Extract the [X, Y] coordinate from the center of the cell holding the provided text.  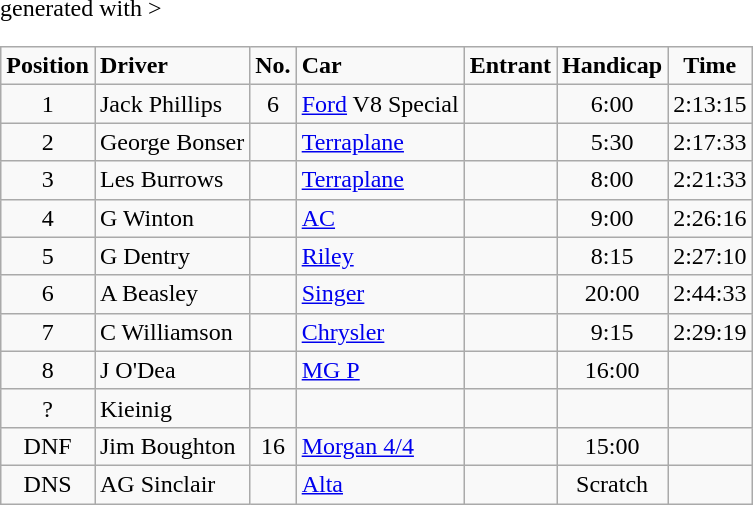
Les Burrows [172, 180]
7 [48, 332]
DNF [48, 446]
C Williamson [172, 332]
G Dentry [172, 256]
8:15 [612, 256]
Handicap [612, 66]
AG Sinclair [172, 484]
2:13:15 [710, 104]
9:15 [612, 332]
2 [48, 142]
8:00 [612, 180]
20:00 [612, 294]
Morgan 4/4 [380, 446]
Position [48, 66]
G Winton [172, 218]
Jim Boughton [172, 446]
2:26:16 [710, 218]
5 [48, 256]
6:00 [612, 104]
3 [48, 180]
Entrant [510, 66]
Alta [380, 484]
2:17:33 [710, 142]
MG P [380, 370]
AC [380, 218]
Jack Phillips [172, 104]
Time [710, 66]
2:44:33 [710, 294]
4 [48, 218]
9:00 [612, 218]
Driver [172, 66]
A Beasley [172, 294]
Ford V8 Special [380, 104]
Car [380, 66]
George Bonser [172, 142]
Kieinig [172, 408]
16:00 [612, 370]
16 [273, 446]
Scratch [612, 484]
? [48, 408]
5:30 [612, 142]
2:21:33 [710, 180]
No. [273, 66]
Singer [380, 294]
J O'Dea [172, 370]
2:27:10 [710, 256]
Riley [380, 256]
DNS [48, 484]
Chrysler [380, 332]
2:29:19 [710, 332]
8 [48, 370]
1 [48, 104]
15:00 [612, 446]
